Return the (X, Y) coordinate for the center point of the cell that contains the specified text.  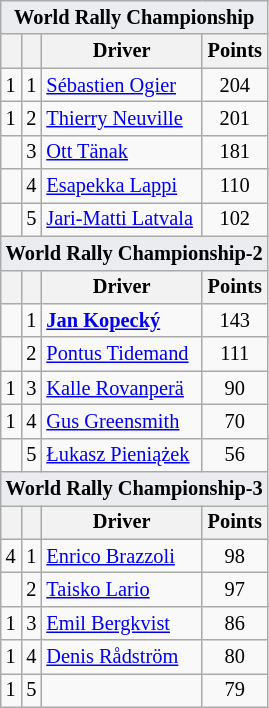
World Rally Championship-3 (134, 489)
Jari-Matti Latvala (121, 219)
181 (235, 152)
98 (235, 556)
143 (235, 320)
102 (235, 219)
Kalle Rovanperä (121, 388)
Ott Tänak (121, 152)
Emil Bergkvist (121, 623)
90 (235, 388)
Gus Greensmith (121, 421)
110 (235, 186)
Enrico Brazzoli (121, 556)
56 (235, 455)
204 (235, 85)
Taisko Lario (121, 589)
World Rally Championship (134, 17)
80 (235, 657)
Jan Kopecký (121, 320)
Sébastien Ogier (121, 85)
World Rally Championship-2 (134, 253)
70 (235, 421)
Thierry Neuville (121, 118)
86 (235, 623)
Denis Rådström (121, 657)
Łukasz Pieniążek (121, 455)
97 (235, 589)
Esapekka Lappi (121, 186)
79 (235, 690)
Pontus Tidemand (121, 354)
111 (235, 354)
201 (235, 118)
